Find where the given text appears and provide that cell's center as [X, Y] coordinate. 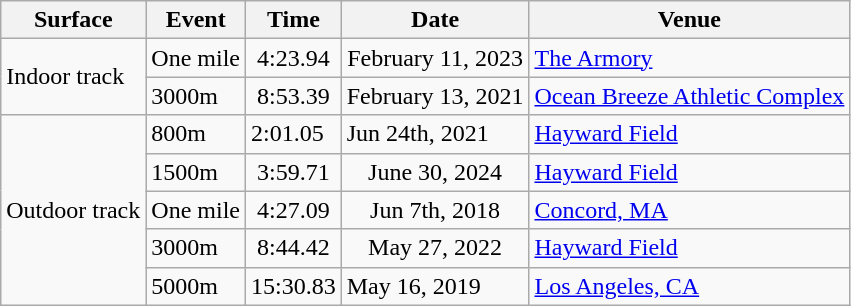
Jun 7th, 2018 [435, 210]
May 27, 2022 [435, 248]
800m [196, 134]
2:01.05 [293, 134]
Los Angeles, CA [690, 286]
5000m [196, 286]
February 11, 2023 [435, 58]
8:44.42 [293, 248]
8:53.39 [293, 96]
Venue [690, 20]
June 30, 2024 [435, 172]
The Armory [690, 58]
3:59.71 [293, 172]
Surface [74, 20]
Jun 24th, 2021 [435, 134]
Date [435, 20]
Concord, MA [690, 210]
Outdoor track [74, 210]
Time [293, 20]
Indoor track [74, 77]
15:30.83 [293, 286]
1500m [196, 172]
Ocean Breeze Athletic Complex [690, 96]
4:23.94 [293, 58]
Event [196, 20]
May 16, 2019 [435, 286]
February 13, 2021 [435, 96]
4:27.09 [293, 210]
